For the text-containing cell, return its midpoint in (x, y) coordinate format. 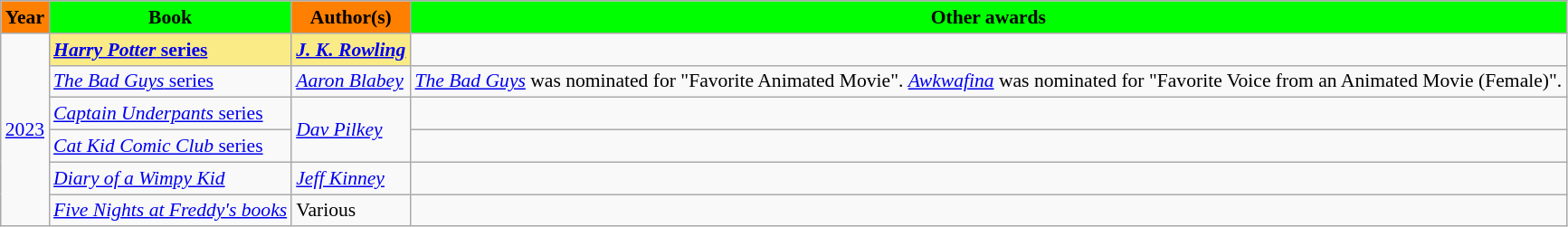
Harry Potter series (170, 50)
Book (170, 17)
2023 (25, 130)
Jeff Kinney (351, 178)
Captain Underpants series (170, 114)
Dav Pilkey (351, 130)
Other awards (988, 17)
Five Nights at Freddy's books (170, 211)
The Bad Guys was nominated for "Favorite Animated Movie". Awkwafina was nominated for "Favorite Voice from an Animated Movie (Female)". (988, 81)
Author(s) (351, 17)
Cat Kid Comic Club series (170, 147)
Year (25, 17)
Diary of a Wimpy Kid (170, 178)
The Bad Guys series (170, 81)
Various (351, 211)
Aaron Blabey (351, 81)
J. K. Rowling (351, 50)
